From the cell containing the given text, extract its center point as [X, Y] coordinate. 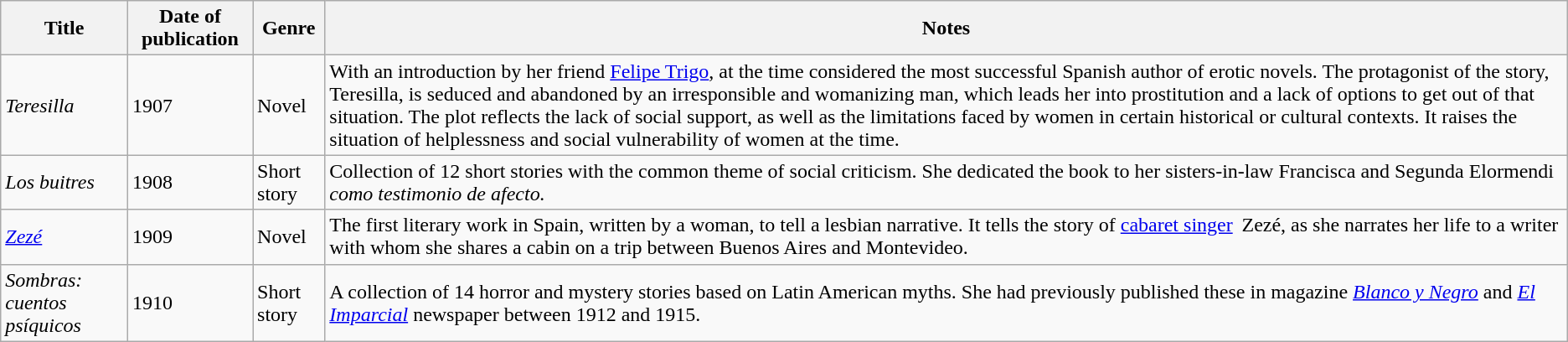
Date of publication [189, 28]
Title [64, 28]
1908 [189, 183]
1910 [189, 303]
Notes [946, 28]
Sombras: cuentos psíquicos [64, 303]
Los buitres [64, 183]
1909 [189, 236]
1907 [189, 106]
Zezé [64, 236]
Genre [289, 28]
Teresilla [64, 106]
